Determine the (x, y) coordinate at the center of the cell enclosing the given text.  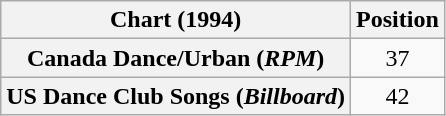
Position (398, 20)
Canada Dance/Urban (RPM) (176, 58)
42 (398, 96)
US Dance Club Songs (Billboard) (176, 96)
Chart (1994) (176, 20)
37 (398, 58)
